Provide the (X, Y) coordinate of the cell's center where the given text is located.  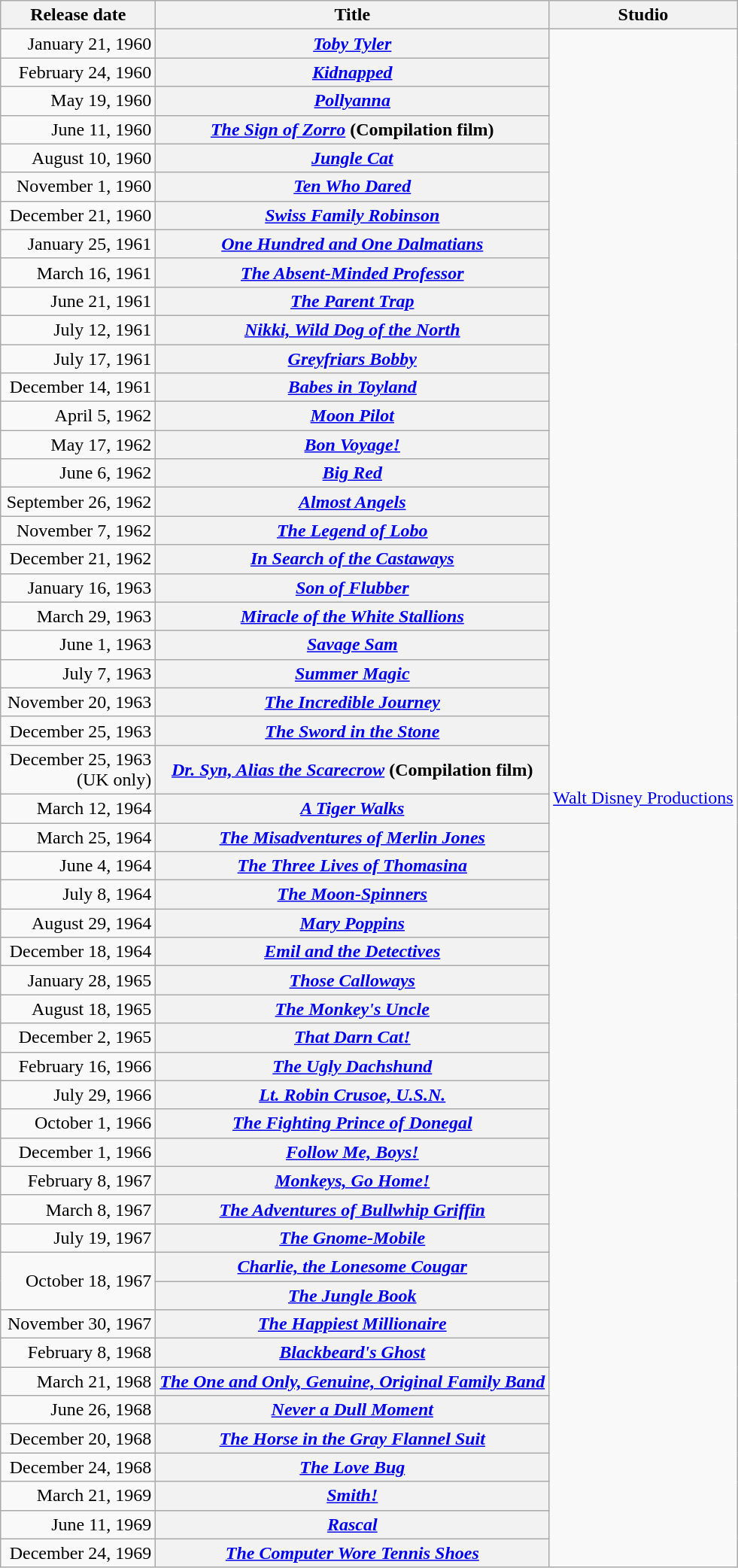
Charlie, the Lonesome Cougar (352, 1266)
December 1, 1966 (78, 1152)
Summer Magic (352, 673)
June 4, 1964 (78, 866)
June 26, 1968 (78, 1410)
The Incredible Journey (352, 702)
Big Red (352, 473)
December 21, 1962 (78, 559)
Bon Voyage! (352, 445)
Lt. Robin Crusoe, U.S.N. (352, 1095)
Walt Disney Productions (643, 798)
The Ugly Dachshund (352, 1066)
Toby Tyler (352, 44)
May 19, 1960 (78, 101)
December 14, 1961 (78, 387)
Emil and the Detectives (352, 952)
The Jungle Book (352, 1295)
March 21, 1968 (78, 1381)
Mary Poppins (352, 923)
Moon Pilot (352, 416)
The Happiest Millionaire (352, 1324)
The Computer Wore Tennis Shoes (352, 1553)
February 8, 1967 (78, 1181)
Rascal (352, 1524)
July 7, 1963 (78, 673)
Studio (643, 15)
That Darn Cat! (352, 1038)
June 21, 1961 (78, 301)
December 20, 1968 (78, 1439)
The Misadventures of Merlin Jones (352, 837)
Blackbeard's Ghost (352, 1353)
June 6, 1962 (78, 473)
The Sign of Zorro (Compilation film) (352, 129)
June 11, 1969 (78, 1524)
January 16, 1963 (78, 588)
March 29, 1963 (78, 616)
The Love Bug (352, 1467)
Swiss Family Robinson (352, 215)
January 28, 1965 (78, 980)
March 25, 1964 (78, 837)
July 29, 1966 (78, 1095)
The Absent-Minded Professor (352, 272)
Son of Flubber (352, 588)
March 8, 1967 (78, 1209)
The Gnome-Mobile (352, 1238)
August 18, 1965 (78, 1009)
A Tiger Walks (352, 808)
Ten Who Dared (352, 187)
March 16, 1961 (78, 272)
The Legend of Lobo (352, 530)
The Sword in the Stone (352, 731)
Nikki, Wild Dog of the North (352, 330)
Release date (78, 15)
Kidnapped (352, 72)
December 25, 1963 (78, 731)
The One and Only, Genuine, Original Family Band (352, 1381)
Jungle Cat (352, 158)
December 2, 1965 (78, 1038)
Greyfriars Bobby (352, 359)
One Hundred and One Dalmatians (352, 244)
November 30, 1967 (78, 1324)
Those Calloways (352, 980)
February 8, 1968 (78, 1353)
In Search of the Castaways (352, 559)
August 29, 1964 (78, 923)
Pollyanna (352, 101)
The Monkey's Uncle (352, 1009)
November 20, 1963 (78, 702)
October 1, 1966 (78, 1123)
July 19, 1967 (78, 1238)
The Three Lives of Thomasina (352, 866)
June 11, 1960 (78, 129)
July 17, 1961 (78, 359)
December 25, 1963 (UK only) (78, 769)
December 24, 1968 (78, 1467)
January 25, 1961 (78, 244)
February 24, 1960 (78, 72)
March 12, 1964 (78, 808)
February 16, 1966 (78, 1066)
September 26, 1962 (78, 502)
Title (352, 15)
August 10, 1960 (78, 158)
Monkeys, Go Home! (352, 1181)
December 21, 1960 (78, 215)
Babes in Toyland (352, 387)
November 1, 1960 (78, 187)
The Adventures of Bullwhip Griffin (352, 1209)
October 18, 1967 (78, 1281)
Almost Angels (352, 502)
July 12, 1961 (78, 330)
Smith! (352, 1496)
March 21, 1969 (78, 1496)
April 5, 1962 (78, 416)
The Parent Trap (352, 301)
January 21, 1960 (78, 44)
Miracle of the White Stallions (352, 616)
The Moon-Spinners (352, 895)
Follow Me, Boys! (352, 1152)
Savage Sam (352, 645)
December 24, 1969 (78, 1553)
November 7, 1962 (78, 530)
Dr. Syn, Alias the Scarecrow (Compilation film) (352, 769)
December 18, 1964 (78, 952)
May 17, 1962 (78, 445)
Never a Dull Moment (352, 1410)
July 8, 1964 (78, 895)
June 1, 1963 (78, 645)
The Horse in the Gray Flannel Suit (352, 1439)
The Fighting Prince of Donegal (352, 1123)
